Identify which cell holds the provided text, then report its (X, Y) central coordinate. 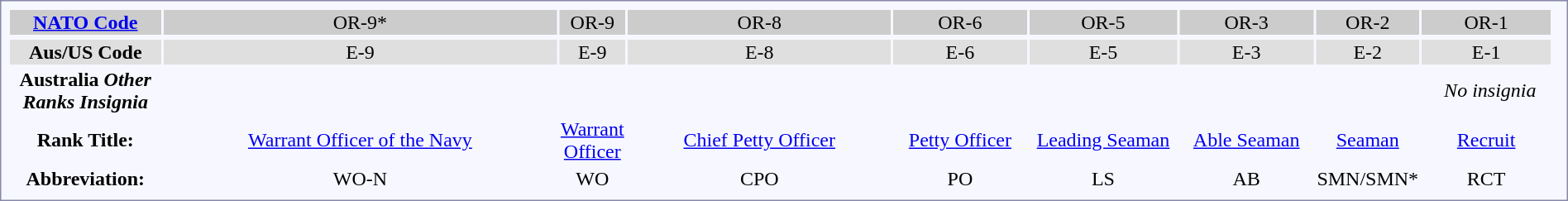
OR-3 (1245, 22)
Leading Seaman (1103, 141)
WO (592, 179)
NATO Code (85, 22)
WO-N (360, 179)
OR-9* (360, 22)
Aus/US Code (85, 52)
E-1 (1487, 52)
CPO (759, 179)
OR-1 (1487, 22)
E-8 (759, 52)
Able Seaman (1245, 141)
Abbreviation: (85, 179)
OR-2 (1368, 22)
E-6 (959, 52)
No insignia (1490, 91)
Recruit (1487, 141)
Warrant Officer (592, 141)
PO (959, 179)
RCT (1487, 179)
Warrant Officer of the Navy (360, 141)
OR-6 (959, 22)
Rank Title: (85, 141)
AB (1245, 179)
LS (1103, 179)
OR-8 (759, 22)
OR-5 (1103, 22)
E-5 (1103, 52)
Australia Other Ranks Insignia (85, 91)
Chief Petty Officer (759, 141)
SMN/SMN* (1368, 179)
Petty Officer (959, 141)
E-3 (1245, 52)
Seaman (1368, 141)
E-2 (1368, 52)
OR-9 (592, 22)
